Detect which cell encompasses the target text, then output its (X, Y) center coordinate. 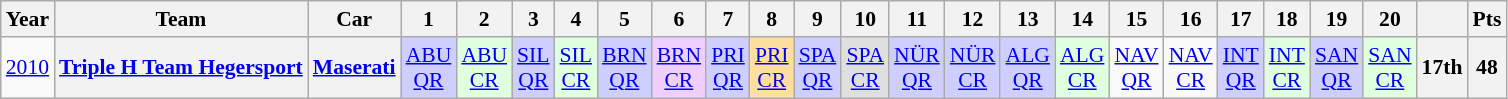
3 (534, 19)
Pts (1486, 19)
Car (354, 19)
14 (1082, 19)
16 (1191, 19)
SANQR (1336, 68)
BRNCR (680, 68)
48 (1486, 68)
13 (1027, 19)
11 (917, 19)
17 (1241, 19)
SPACR (865, 68)
Team (181, 19)
PRICR (772, 68)
ABUQR (429, 68)
INTQR (1241, 68)
10 (865, 19)
7 (728, 19)
6 (680, 19)
SANCR (1390, 68)
SPAQR (818, 68)
Maserati (354, 68)
15 (1136, 19)
12 (973, 19)
9 (818, 19)
ALGCR (1082, 68)
19 (1336, 19)
4 (576, 19)
ALGQR (1027, 68)
PRIQR (728, 68)
8 (772, 19)
2010 (28, 68)
1 (429, 19)
2 (484, 19)
18 (1287, 19)
NAVCR (1191, 68)
BRNQR (624, 68)
20 (1390, 19)
5 (624, 19)
17th (1442, 68)
SILCR (576, 68)
NÜRQR (917, 68)
NAVQR (1136, 68)
Year (28, 19)
INTCR (1287, 68)
NÜRCR (973, 68)
Triple H Team Hegersport (181, 68)
SILQR (534, 68)
ABUCR (484, 68)
